Extract the [X, Y] coordinate from the center of the cell holding the provided text.  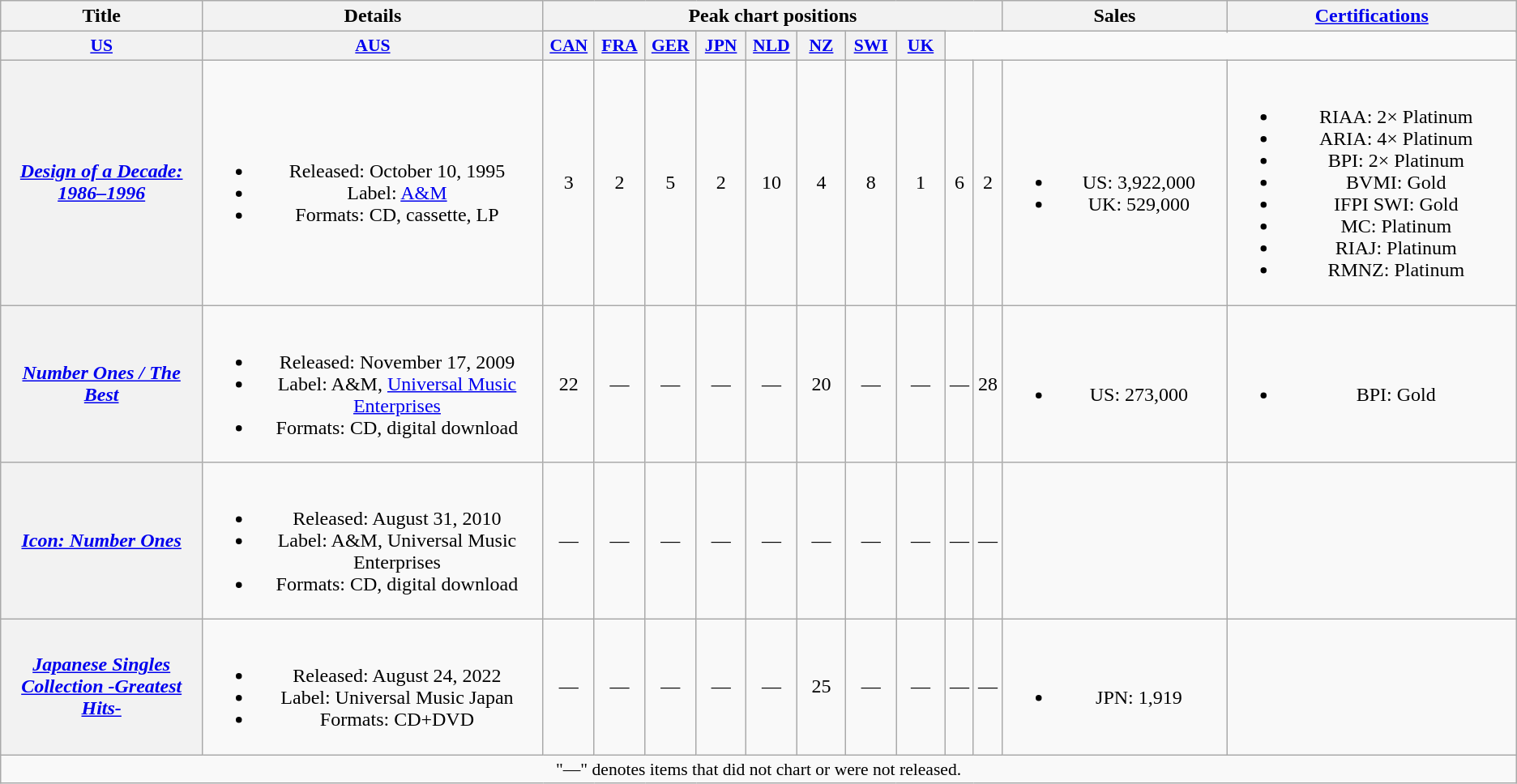
3 [569, 182]
8 [871, 182]
Details [373, 16]
UK [921, 46]
US [102, 46]
20 [821, 383]
4 [821, 182]
5 [671, 182]
US: 3,922,000UK: 529,000 [1114, 182]
NLD [771, 46]
Japanese Singles Collection -Greatest Hits- [102, 687]
GER [671, 46]
22 [569, 383]
10 [771, 182]
Released: August 31, 2010Label: A&M, Universal MusicEnterprisesFormats: CD, digital download [373, 541]
Certifications [1371, 16]
US: 273,000 [1114, 383]
Number Ones / The Best [102, 383]
Design of a Decade: 1986–1996 [102, 182]
Peak chart positions [772, 16]
SWI [871, 46]
28 [987, 383]
1 [921, 182]
Title [102, 16]
RIAA: 2× PlatinumARIA: 4× PlatinumBPI: 2× PlatinumBVMI: GoldIFPI SWI: GoldMC: PlatinumRIAJ: PlatinumRMNZ: Platinum [1371, 182]
BPI: Gold [1371, 383]
AUS [373, 46]
25 [821, 687]
"—" denotes items that did not chart or were not released. [758, 769]
6 [959, 182]
JPN: 1,919 [1114, 687]
Released: November 17, 2009Label: A&M, Universal MusicEnterprisesFormats: CD, digital download [373, 383]
Released: August 24, 2022Label: Universal Music JapanFormats: CD+DVD [373, 687]
Released: October 10, 1995Label: A&MFormats: CD, cassette, LP [373, 182]
NZ [821, 46]
Sales [1114, 16]
JPN [721, 46]
FRA [619, 46]
CAN [569, 46]
Icon: Number Ones [102, 541]
